Detect which cell encompasses the target text, then output its (X, Y) center coordinate. 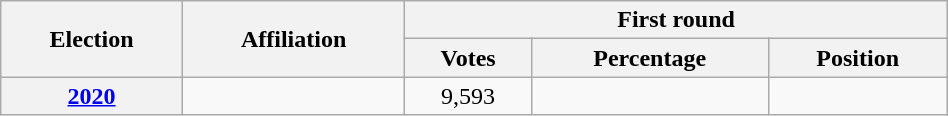
Votes (468, 58)
First round (676, 20)
Election (92, 39)
2020 (92, 96)
Position (858, 58)
9,593 (468, 96)
Percentage (650, 58)
Affiliation (293, 39)
